Locate the cell with the specified text and output its [X, Y] center coordinate. 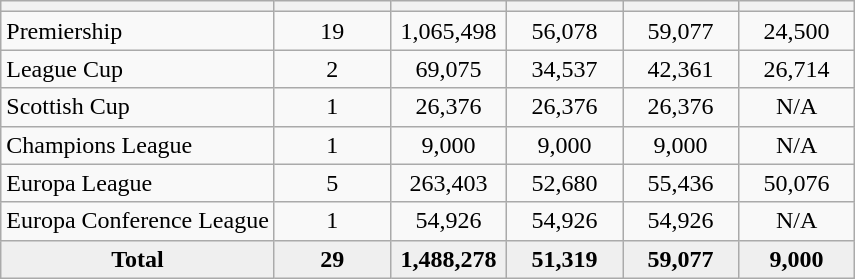
Premiership [138, 31]
5 [332, 183]
69,075 [448, 69]
Europa Conference League [138, 221]
50,076 [797, 183]
56,078 [564, 31]
26,714 [797, 69]
52,680 [564, 183]
263,403 [448, 183]
51,319 [564, 259]
Scottish Cup [138, 107]
League Cup [138, 69]
Europa League [138, 183]
24,500 [797, 31]
34,537 [564, 69]
1,065,498 [448, 31]
Total [138, 259]
19 [332, 31]
2 [332, 69]
1,488,278 [448, 259]
55,436 [681, 183]
29 [332, 259]
42,361 [681, 69]
Champions League [138, 145]
